Locate the cell with the specified text and output its [x, y] center coordinate. 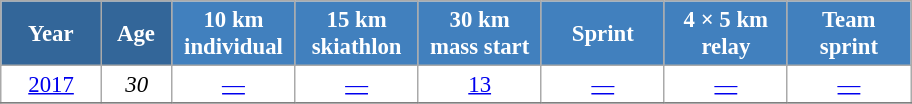
13 [480, 85]
30 km mass start [480, 34]
2017 [52, 85]
30 [136, 85]
15 km skiathlon [356, 34]
Team sprint [848, 34]
10 km individual [234, 34]
Sprint [602, 34]
Year [52, 34]
4 × 5 km relay [726, 34]
Age [136, 34]
